Find where the given text appears and provide that cell's center as [X, Y] coordinate. 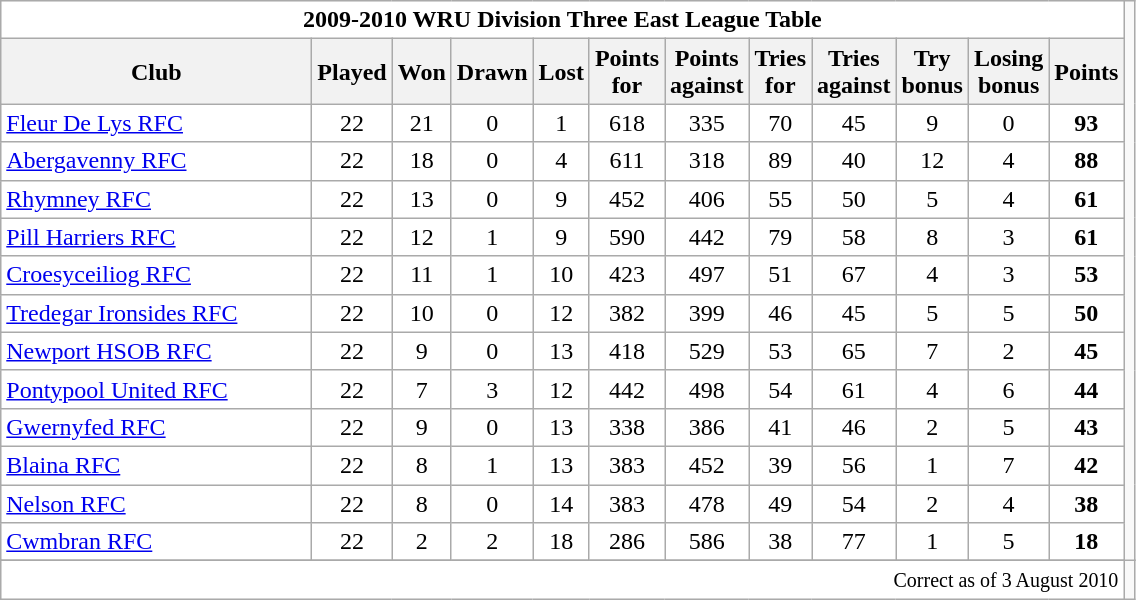
42 [1086, 465]
Club [156, 72]
Tredegar Ironsides RFC [156, 313]
65 [854, 351]
386 [706, 427]
6 [1008, 389]
418 [626, 351]
Fleur De Lys RFC [156, 123]
618 [626, 123]
55 [780, 199]
Cwmbran RFC [156, 542]
51 [780, 275]
67 [854, 275]
Tries against [854, 72]
Tries for [780, 72]
Pill Harriers RFC [156, 237]
Try bonus [932, 72]
318 [706, 161]
40 [854, 161]
Blaina RFC [156, 465]
43 [1086, 427]
286 [626, 542]
70 [780, 123]
497 [706, 275]
2009-2010 WRU Division Three East League Table [562, 20]
498 [706, 389]
88 [1086, 161]
Points for [626, 72]
Gwernyfed RFC [156, 427]
Played [352, 72]
39 [780, 465]
Newport HSOB RFC [156, 351]
11 [422, 275]
406 [706, 199]
529 [706, 351]
58 [854, 237]
79 [780, 237]
Abergavenny RFC [156, 161]
423 [626, 275]
49 [780, 503]
Rhymney RFC [156, 199]
21 [422, 123]
Won [422, 72]
399 [706, 313]
93 [1086, 123]
89 [780, 161]
44 [1086, 389]
Pontypool United RFC [156, 389]
382 [626, 313]
Points [1086, 72]
Losing bonus [1008, 72]
586 [706, 542]
Nelson RFC [156, 503]
335 [706, 123]
41 [780, 427]
590 [626, 237]
56 [854, 465]
14 [561, 503]
Croesyceiliog RFC [156, 275]
478 [706, 503]
Correct as of 3 August 2010 [562, 580]
Drawn [492, 72]
Lost [561, 72]
611 [626, 161]
338 [626, 427]
Points against [706, 72]
77 [854, 542]
